Extract the [x, y] coordinate from the center of the cell holding the provided text.  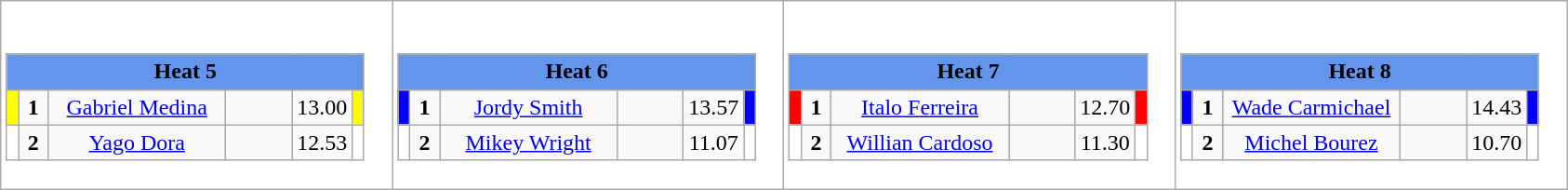
Wade Carmichael [1311, 107]
Yago Dora [138, 142]
Heat 6 [577, 72]
Heat 5 1 Gabriel Medina 13.00 2 Yago Dora 12.53 [197, 95]
13.57 [714, 107]
Michel Bourez [1311, 142]
Italo Ferreira [921, 107]
Heat 8 1 Wade Carmichael 14.43 2 Michel Bourez 10.70 [1371, 95]
Heat 7 1 Italo Ferreira 12.70 2 Willian Cardoso 11.30 [980, 95]
14.43 [1497, 107]
Heat 5 [185, 72]
Heat 8 [1360, 72]
Mikey Wright [528, 142]
11.07 [714, 142]
10.70 [1497, 142]
Gabriel Medina [138, 107]
11.30 [1105, 142]
13.00 [322, 107]
Willian Cardoso [921, 142]
Jordy Smith [528, 107]
Heat 6 1 Jordy Smith 13.57 2 Mikey Wright 11.07 [588, 95]
Heat 7 [968, 72]
12.53 [322, 142]
12.70 [1105, 107]
